Determine the (X, Y) coordinate at the center of the cell enclosing the given text.  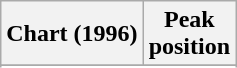
Chart (1996) (72, 34)
Peakposition (189, 34)
